For the text-containing cell, return its midpoint in [x, y] coordinate format. 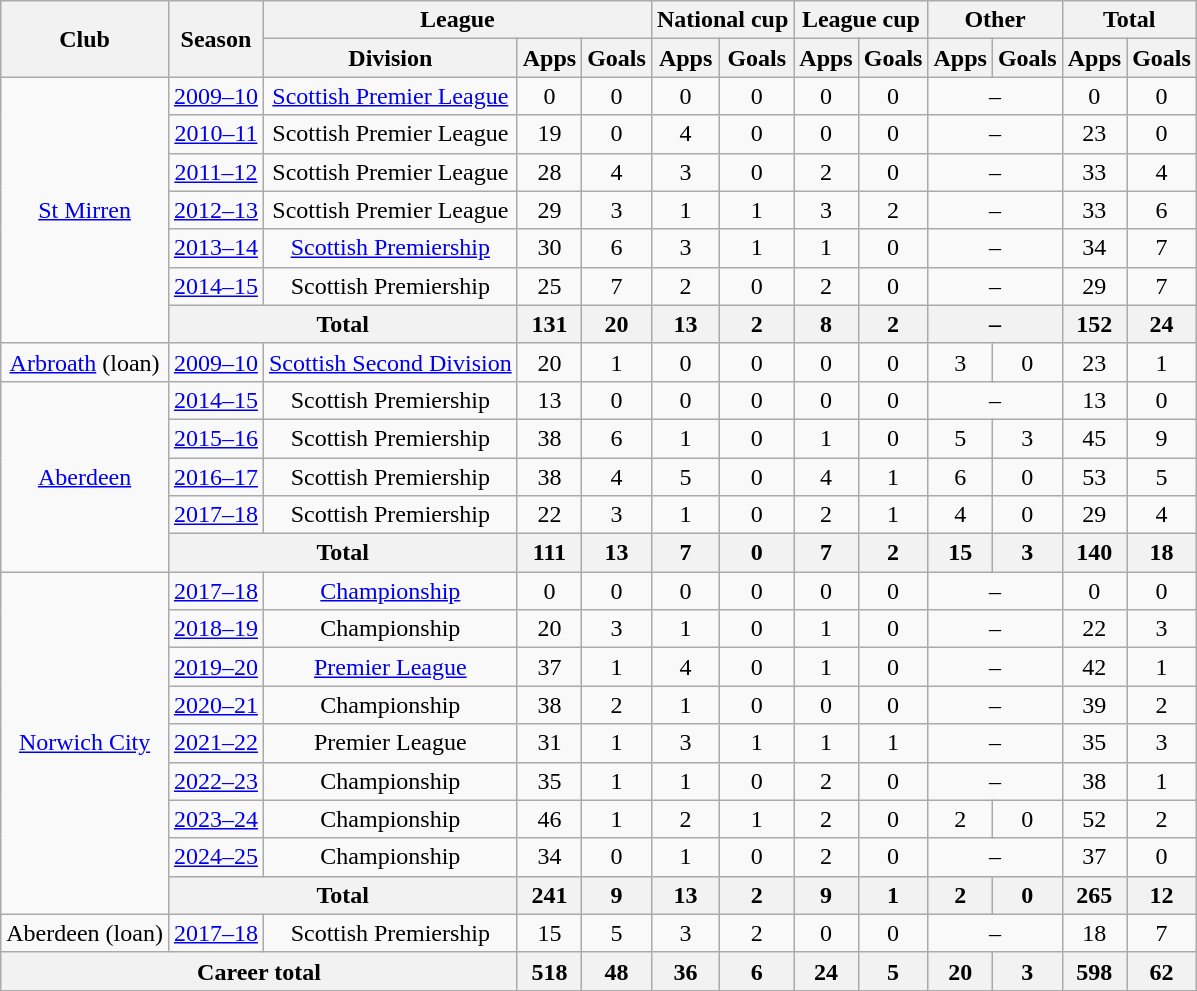
152 [1094, 324]
Arbroath (loan) [85, 362]
19 [549, 134]
League cup [861, 20]
2024–25 [216, 857]
140 [1094, 553]
League [457, 20]
Scottish Second Division [390, 362]
111 [549, 553]
31 [549, 743]
28 [549, 172]
45 [1094, 438]
2018–19 [216, 629]
53 [1094, 477]
2013–14 [216, 248]
Career total [259, 971]
Other [995, 20]
42 [1094, 667]
241 [549, 895]
2023–24 [216, 819]
518 [549, 971]
Aberdeen [85, 476]
2021–22 [216, 743]
2011–12 [216, 172]
Norwich City [85, 744]
2015–16 [216, 438]
62 [1162, 971]
12 [1162, 895]
Division [390, 58]
St Mirren [85, 210]
Aberdeen (loan) [85, 933]
Club [85, 39]
2012–13 [216, 210]
2016–17 [216, 477]
598 [1094, 971]
46 [549, 819]
Season [216, 39]
2010–11 [216, 134]
2019–20 [216, 667]
8 [826, 324]
2022–23 [216, 781]
265 [1094, 895]
131 [549, 324]
25 [549, 286]
36 [685, 971]
39 [1094, 705]
30 [549, 248]
48 [617, 971]
National cup [722, 20]
52 [1094, 819]
2020–21 [216, 705]
